Detect which cell encompasses the target text, then output its (X, Y) center coordinate. 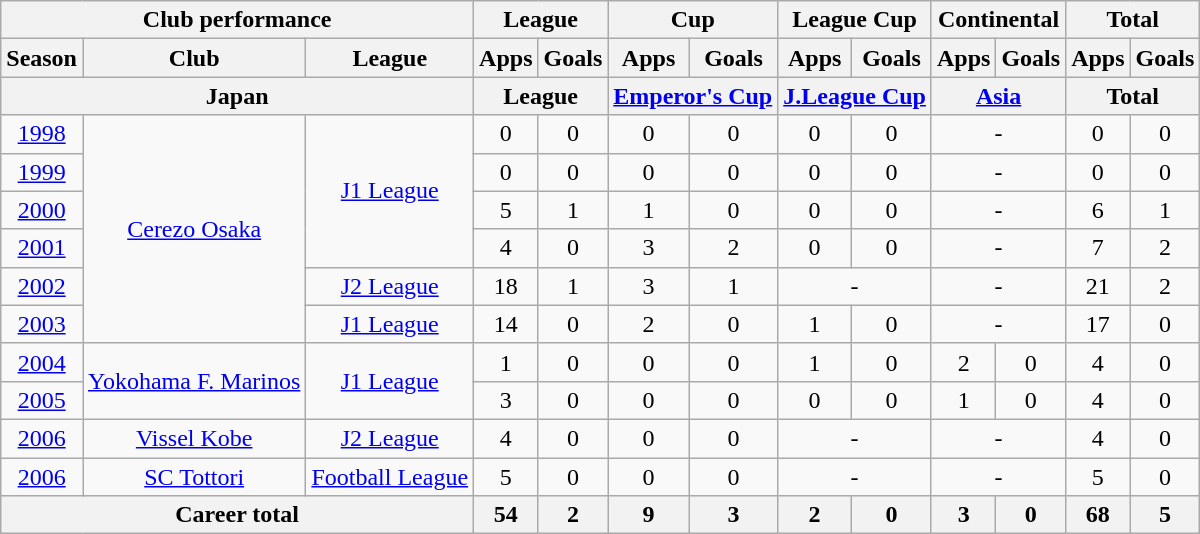
1998 (42, 134)
Yokohama F. Marinos (194, 381)
9 (649, 515)
68 (1098, 515)
Cup (693, 20)
2000 (42, 210)
21 (1098, 286)
6 (1098, 210)
2003 (42, 324)
Vissel Kobe (194, 438)
7 (1098, 248)
2001 (42, 248)
1999 (42, 172)
17 (1098, 324)
Career total (238, 515)
18 (506, 286)
J.League Cup (855, 96)
SC Tottori (194, 477)
Club performance (238, 20)
Japan (238, 96)
Football League (390, 477)
League Cup (855, 20)
2005 (42, 400)
Season (42, 58)
2004 (42, 362)
Cerezo Osaka (194, 229)
2002 (42, 286)
Asia (998, 96)
Emperor's Cup (693, 96)
Continental (998, 20)
14 (506, 324)
Club (194, 58)
54 (506, 515)
